Identify which cell holds the provided text, then report its [x, y] central coordinate. 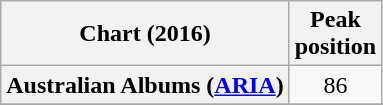
Peak position [335, 34]
Chart (2016) [145, 34]
Australian Albums (ARIA) [145, 85]
86 [335, 85]
